Pinpoint the cell where the given text exists, returning its [x, y] midpoint coordinate. 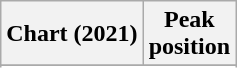
Chart (2021) [72, 34]
Peakposition [189, 34]
